Find where the given text appears and provide that cell's center as (X, Y) coordinate. 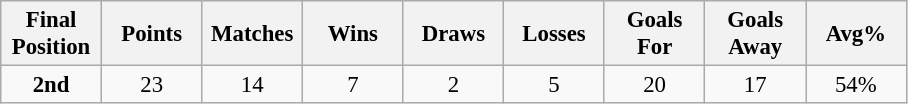
23 (152, 85)
Goals Away (756, 34)
2nd (52, 85)
Goals For (654, 34)
Wins (354, 34)
Points (152, 34)
14 (252, 85)
2 (454, 85)
Draws (454, 34)
Final Position (52, 34)
Avg% (856, 34)
Matches (252, 34)
5 (554, 85)
17 (756, 85)
54% (856, 85)
Losses (554, 34)
20 (654, 85)
7 (354, 85)
